Locate the cell with the specified text and output its [x, y] center coordinate. 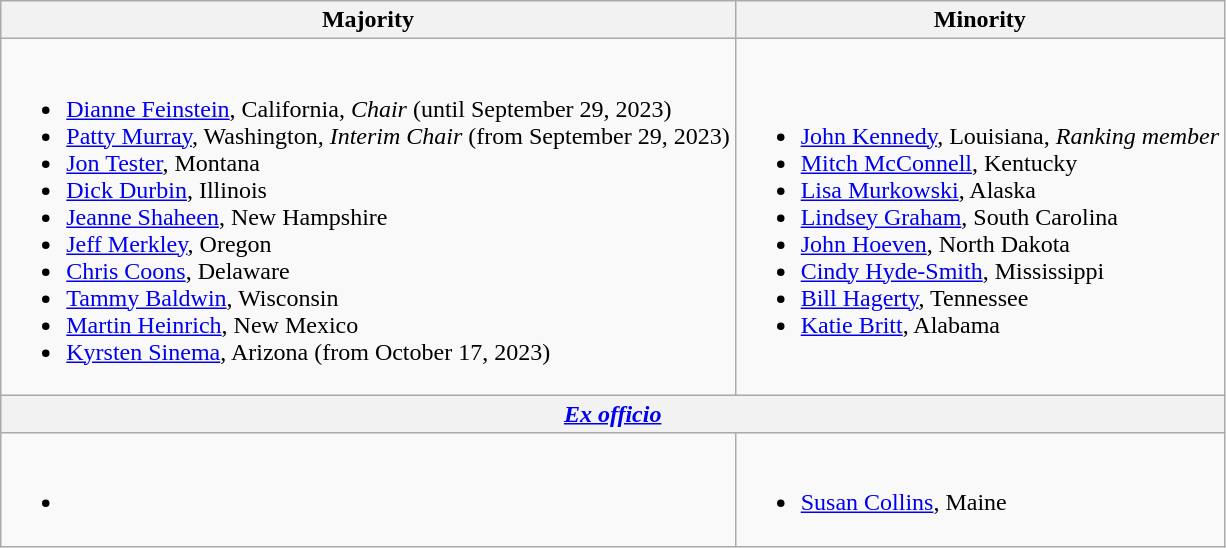
Minority [980, 20]
Ex officio [613, 414]
Majority [368, 20]
Susan Collins, Maine [980, 490]
